Detect which cell encompasses the target text, then output its (x, y) center coordinate. 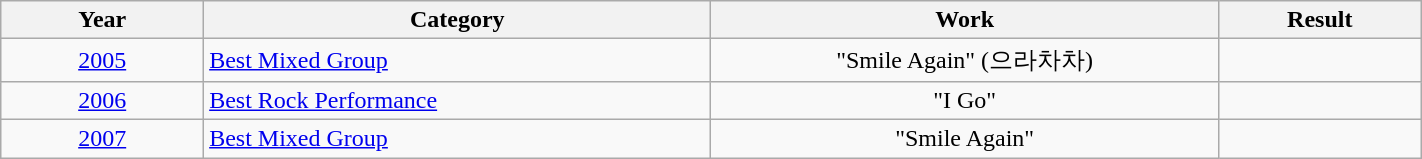
2007 (102, 138)
2005 (102, 60)
Result (1320, 20)
2006 (102, 100)
Category (458, 20)
Year (102, 20)
"Smile Again" (으라차차) (964, 60)
"I Go" (964, 100)
"Smile Again" (964, 138)
Best Rock Performance (458, 100)
Work (964, 20)
